Determine the [X, Y] coordinate at the center of the cell enclosing the given text.  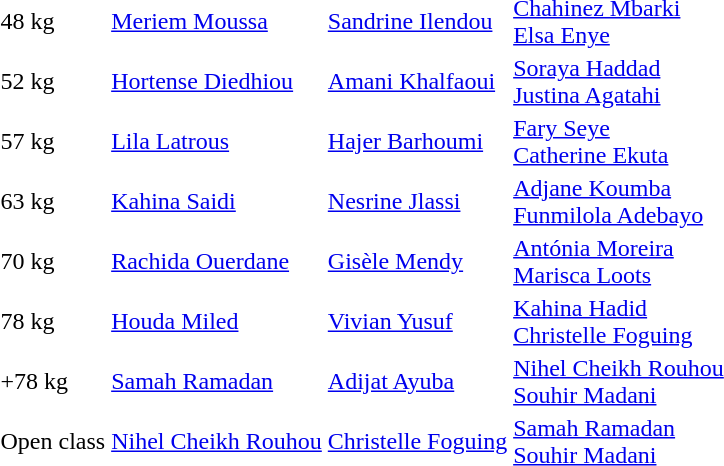
Gisèle Mendy [417, 262]
Hortense Diedhiou [217, 82]
Houda Miled [217, 322]
Samah Ramadan [217, 382]
Nesrine Jlassi [417, 202]
Rachida Ouerdane [217, 262]
Adijat Ayuba [417, 382]
Hajer Barhoumi [417, 142]
Kahina Saidi [217, 202]
Amani Khalfaoui [417, 82]
Lila Latrous [217, 142]
Vivian Yusuf [417, 322]
